Capture the cell that displays the provided text and extract its [X, Y] central coordinate. 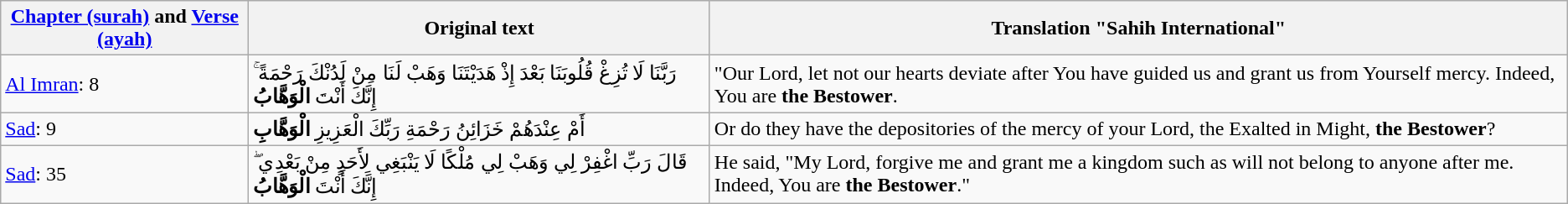
Chapter (surah) and Verse (ayah) [125, 29]
رَبَّنَا لَا تُزِغْ قُلُوبَنَا بَعْدَ إِذْ هَدَيْتَنَا وَهَبْ لَنَا مِنْ لَدُنْكَ رَحْمَةً ۚ إِنَّكَ أَنْتَ الْوَهَّابُ [479, 84]
Translation "Sahih International" [1138, 29]
Al Imran: 8 [125, 84]
Original text [479, 29]
Sad: 9 [125, 129]
Or do they have the depositories of the mercy of your Lord, the Exalted in Might, the Bestower? [1138, 129]
أَمْ عِنْدَهُمْ خَزَائِنُ رَحْمَةِ رَبِّكَ الْعَزِيزِ الْوَهَّابِ [479, 129]
He said, "My Lord, forgive me and grant me a kingdom such as will not belong to anyone after me. Indeed, You are the Bestower." [1138, 174]
Sad: 35 [125, 174]
قَالَ رَبِّ اغْفِرْ لِي وَهَبْ لِي مُلْكًا لَا يَنْبَغِي لِأَحَدٍ مِنْ بَعْدِي ۖ إِنَّكَ أَنْتَ الْوَهَّابُ [479, 174]
"Our Lord, let not our hearts deviate after You have guided us and grant us from Yourself mercy. Indeed, You are the Bestower. [1138, 84]
